Identify which cell holds the provided text, then report its (x, y) central coordinate. 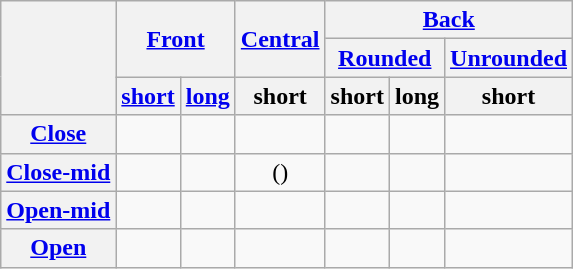
Unrounded (509, 58)
Front (176, 39)
Open (58, 248)
Open-mid (58, 210)
Rounded (384, 58)
Close-mid (58, 172)
Close (58, 134)
Central (280, 39)
() (280, 172)
Back (449, 20)
